Determine the [x, y] coordinate at the center of the cell enclosing the given text.  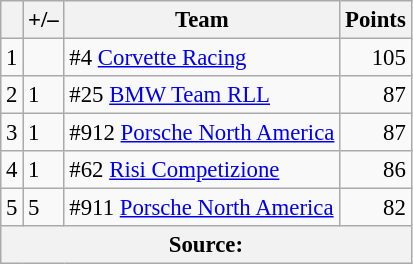
#912 Porsche North America [202, 133]
+/– [44, 20]
3 [12, 133]
Points [376, 20]
#911 Porsche North America [202, 208]
Source: [206, 245]
2 [12, 95]
#25 BMW Team RLL [202, 95]
#62 Risi Competizione [202, 170]
86 [376, 170]
82 [376, 208]
105 [376, 58]
#4 Corvette Racing [202, 58]
Team [202, 20]
4 [12, 170]
